Provide the [X, Y] coordinate of the cell's center where the given text is located.  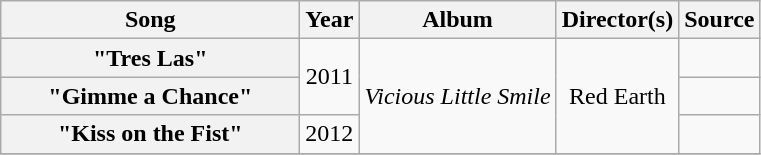
Album [458, 20]
Red Earth [618, 96]
"Tres Las" [150, 58]
Director(s) [618, 20]
Vicious Little Smile [458, 96]
Source [720, 20]
"Gimme a Chance" [150, 96]
Year [330, 20]
"Kiss on the Fist" [150, 134]
Song [150, 20]
2011 [330, 77]
2012 [330, 134]
